Search for the cell housing the specified text and yield its (x, y) center coordinate. 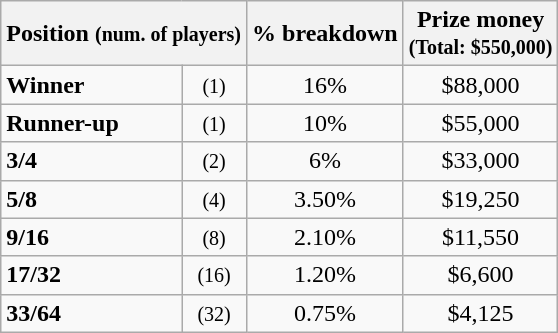
3.50% (326, 199)
6% (326, 161)
$33,000 (480, 161)
3/4 (92, 161)
(2) (214, 161)
$11,550 (480, 237)
2.10% (326, 237)
Runner-up (92, 123)
Position (num. of players) (124, 34)
5/8 (92, 199)
(4) (214, 199)
17/32 (92, 275)
$6,600 (480, 275)
0.75% (326, 313)
16% (326, 85)
$55,000 (480, 123)
33/64 (92, 313)
$19,250 (480, 199)
1.20% (326, 275)
Prize money(Total: $550,000) (480, 34)
$88,000 (480, 85)
9/16 (92, 237)
(8) (214, 237)
10% (326, 123)
% breakdown (326, 34)
Winner (92, 85)
$4,125 (480, 313)
(16) (214, 275)
(32) (214, 313)
